Capture the cell that displays the provided text and extract its (X, Y) central coordinate. 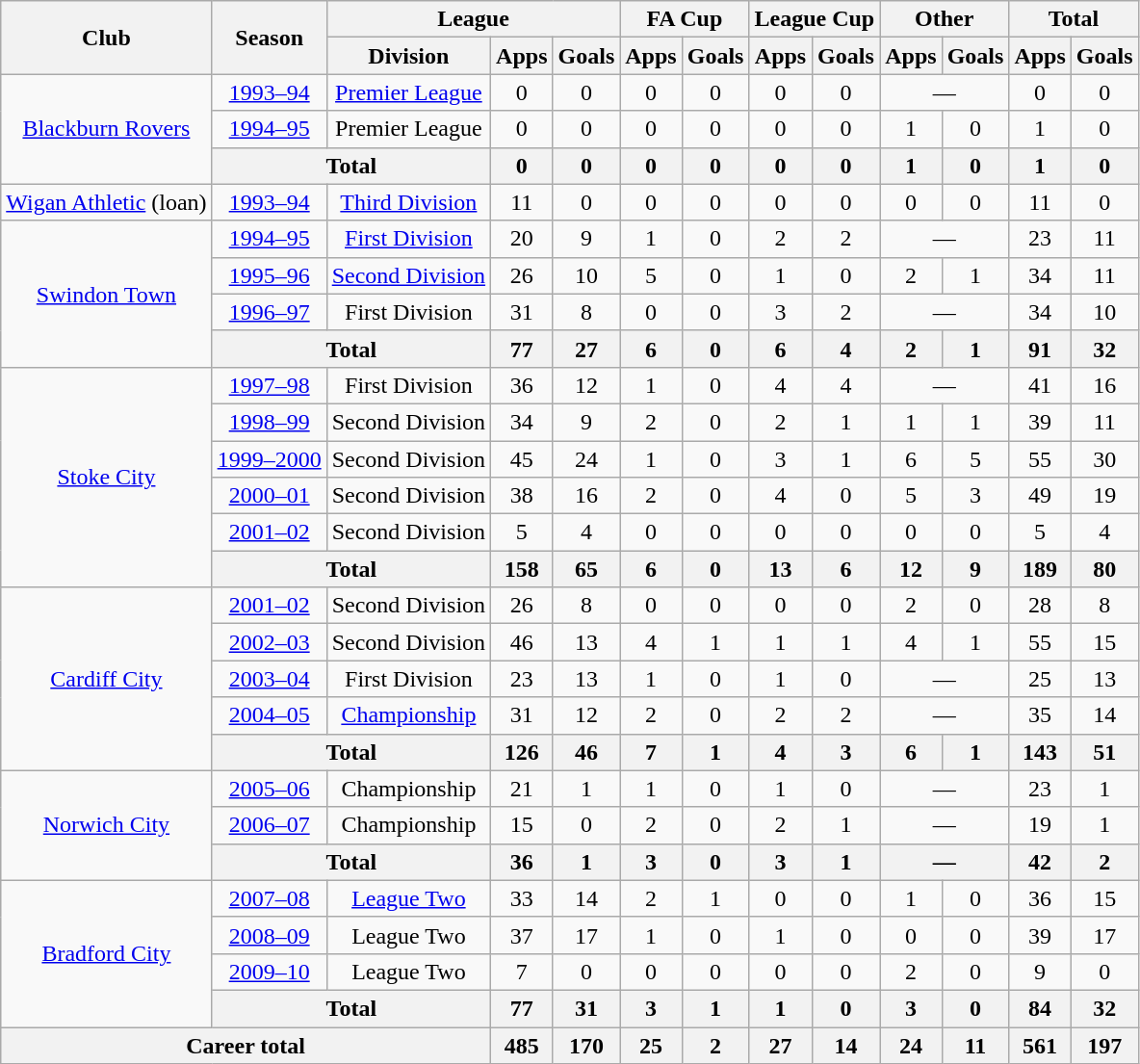
Season (270, 38)
84 (1040, 1008)
Club (106, 38)
197 (1104, 1045)
1996–97 (270, 312)
Blackburn Rovers (106, 129)
Other (945, 19)
Division (408, 56)
2006–07 (270, 825)
38 (522, 496)
65 (586, 569)
Norwich City (106, 825)
80 (1104, 569)
143 (1040, 752)
1997–98 (270, 385)
2008–09 (270, 935)
42 (1040, 862)
561 (1040, 1045)
189 (1040, 569)
2000–01 (270, 496)
30 (1104, 459)
21 (522, 789)
49 (1040, 496)
2004–05 (270, 715)
2002–03 (270, 642)
2005–06 (270, 789)
Bradford City (106, 953)
33 (522, 898)
41 (1040, 385)
170 (586, 1045)
2009–10 (270, 972)
158 (522, 569)
Third Division (408, 202)
League Cup (815, 19)
28 (1040, 606)
2003–04 (270, 679)
91 (1040, 349)
Career total (246, 1045)
35 (1040, 715)
Stoke City (106, 477)
League (474, 19)
45 (522, 459)
Swindon Town (106, 294)
Wigan Athletic (loan) (106, 202)
126 (522, 752)
1995–96 (270, 275)
1998–99 (270, 422)
37 (522, 935)
485 (522, 1045)
2007–08 (270, 898)
FA Cup (685, 19)
Cardiff City (106, 679)
20 (522, 239)
51 (1104, 752)
1999–2000 (270, 459)
